Output the [x, y] coordinate of the center of the cell containing the given text.  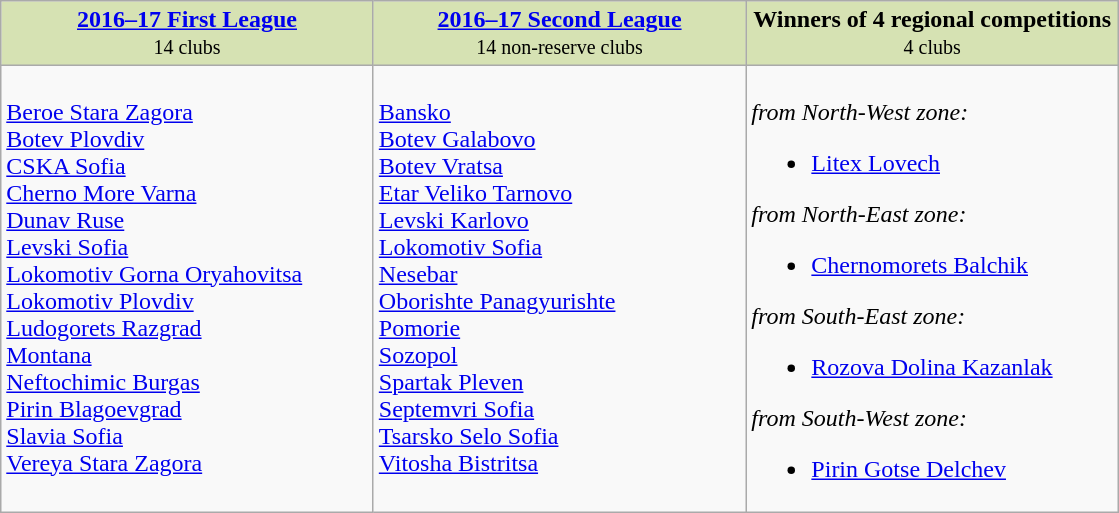
2016–17 First League14 clubs [188, 34]
Winners of 4 regional competitions4 clubs [932, 34]
2016–17 Second League14 non-reserve clubs [560, 34]
